Locate the cell with the specified text and output its [x, y] center coordinate. 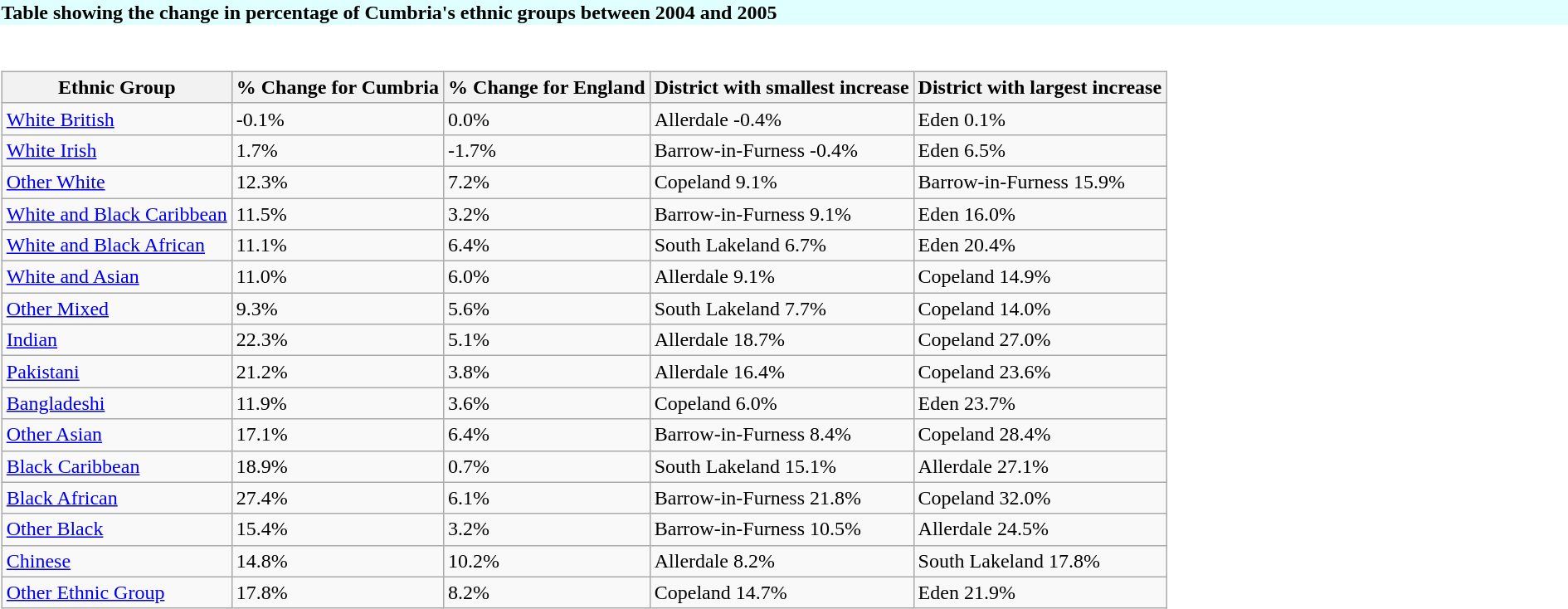
-0.1% [337, 119]
Copeland 14.7% [782, 592]
11.5% [337, 213]
12.3% [337, 182]
Copeland 27.0% [1040, 340]
District with smallest increase [782, 87]
Indian [116, 340]
% Change for Cumbria [337, 87]
5.6% [548, 309]
South Lakeland 6.7% [782, 246]
7.2% [548, 182]
Eden 6.5% [1040, 150]
21.2% [337, 372]
White Irish [116, 150]
5.1% [548, 340]
District with largest increase [1040, 87]
-1.7% [548, 150]
Barrow-in-Furness 10.5% [782, 529]
Barrow-in-Furness 21.8% [782, 498]
Allerdale 8.2% [782, 561]
Copeland 28.4% [1040, 435]
Eden 20.4% [1040, 246]
Other Asian [116, 435]
Table showing the change in percentage of Cumbria's ethnic groups between 2004 and 2005 [784, 12]
Other Black [116, 529]
6.1% [548, 498]
Copeland 32.0% [1040, 498]
8.2% [548, 592]
Allerdale 16.4% [782, 372]
Barrow-in-Furness 9.1% [782, 213]
11.9% [337, 403]
18.9% [337, 466]
17.1% [337, 435]
Copeland 23.6% [1040, 372]
Black African [116, 498]
Barrow-in-Furness 15.9% [1040, 182]
Copeland 6.0% [782, 403]
White and Asian [116, 277]
Eden 21.9% [1040, 592]
South Lakeland 15.1% [782, 466]
22.3% [337, 340]
3.6% [548, 403]
Eden 16.0% [1040, 213]
Other Mixed [116, 309]
Chinese [116, 561]
Barrow-in-Furness 8.4% [782, 435]
Other White [116, 182]
0.0% [548, 119]
Copeland 14.0% [1040, 309]
Allerdale -0.4% [782, 119]
South Lakeland 17.8% [1040, 561]
9.3% [337, 309]
White and Black Caribbean [116, 213]
Bangladeshi [116, 403]
South Lakeland 7.7% [782, 309]
White and Black African [116, 246]
Other Ethnic Group [116, 592]
Allerdale 24.5% [1040, 529]
Eden 23.7% [1040, 403]
Copeland 14.9% [1040, 277]
0.7% [548, 466]
27.4% [337, 498]
% Change for England [548, 87]
Allerdale 9.1% [782, 277]
14.8% [337, 561]
11.0% [337, 277]
10.2% [548, 561]
6.0% [548, 277]
Barrow-in-Furness -0.4% [782, 150]
Eden 0.1% [1040, 119]
11.1% [337, 246]
Allerdale 18.7% [782, 340]
17.8% [337, 592]
Copeland 9.1% [782, 182]
Allerdale 27.1% [1040, 466]
Ethnic Group [116, 87]
Black Caribbean [116, 466]
1.7% [337, 150]
White British [116, 119]
Pakistani [116, 372]
15.4% [337, 529]
3.8% [548, 372]
